Pinpoint the cell where the given text exists, returning its [X, Y] midpoint coordinate. 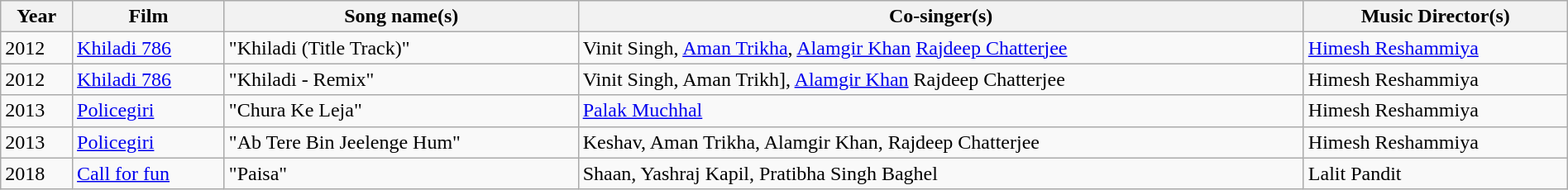
Year [36, 17]
Song name(s) [401, 17]
Co-singer(s) [941, 17]
"Ab Tere Bin Jeelenge Hum" [401, 142]
Palak Muchhal [941, 111]
2018 [36, 173]
Music Director(s) [1436, 17]
"Paisa" [401, 173]
"Chura Ke Leja" [401, 111]
Vinit Singh, Aman Trikh], Alamgir Khan Rajdeep Chatterjee [941, 79]
"Khiladi (Title Track)" [401, 48]
Shaan, Yashraj Kapil, Pratibha Singh Baghel [941, 173]
Call for fun [149, 173]
Keshav, Aman Trikha, Alamgir Khan, Rajdeep Chatterjee [941, 142]
Vinit Singh, Aman Trikha, Alamgir Khan Rajdeep Chatterjee [941, 48]
Film [149, 17]
"Khiladi - Remix" [401, 79]
Lalit Pandit [1436, 173]
